Output the [X, Y] coordinate of the center of the cell containing the given text.  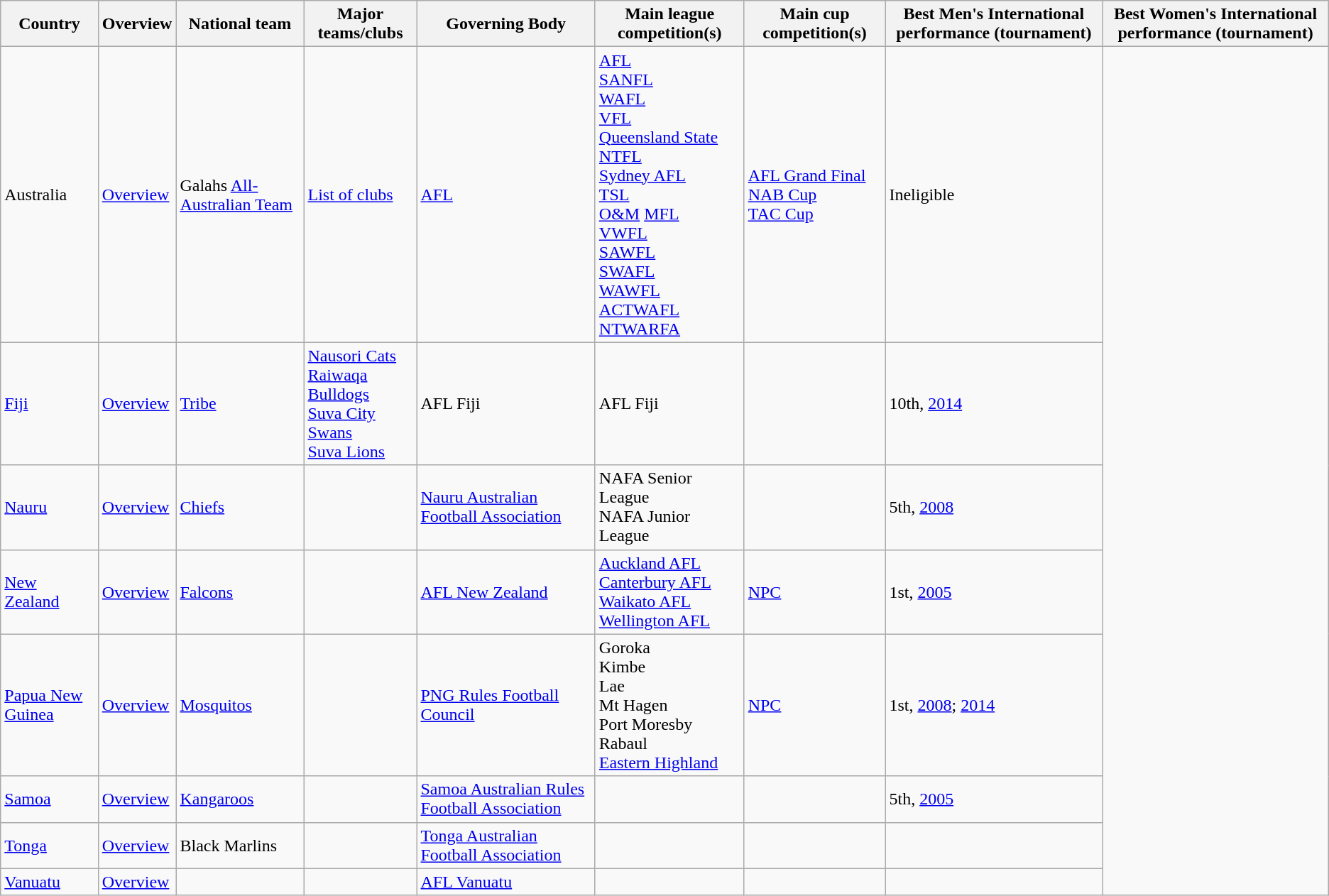
List of clubs [361, 195]
Papua New Guinea [50, 705]
PNG Rules Football Council [505, 705]
Mosquitos [240, 705]
1st, 2005 [994, 592]
Nauru [50, 507]
Governing Body [505, 24]
AFL Vanuatu [505, 882]
Kangaroos [240, 799]
Samoa [50, 799]
GorokaKimbeLaeMt HagenPort Moresby RabaulEastern Highland [669, 705]
Country [50, 24]
Tonga Australian Football Association [505, 845]
New Zealand [50, 592]
Nauru Australian Football Association [505, 507]
National team [240, 24]
Best Men's International performance (tournament) [994, 24]
NAFA Senior LeagueNAFA Junior League [669, 507]
AFL [505, 195]
Main league competition(s) [669, 24]
Main cup competition(s) [815, 24]
Fiji [50, 403]
Falcons [240, 592]
AFLSANFLWAFLVFLQueensland StateNTFLSydney AFLTSLO&M MFLVWFLSAWFLSWAFLWAWFLACTWAFLNTWARFA [669, 195]
Best Women's International performance (tournament) [1215, 24]
Tonga [50, 845]
Ineligible [994, 195]
Australia [50, 195]
5th, 2005 [994, 799]
10th, 2014 [994, 403]
1st, 2008; 2014 [994, 705]
Auckland AFLCanterbury AFLWaikato AFLWellington AFL [669, 592]
Samoa Australian Rules Football Association [505, 799]
AFL New Zealand [505, 592]
Major teams/clubs [361, 24]
AFL Grand FinalNAB CupTAC Cup [815, 195]
Chiefs [240, 507]
Galahs All-Australian Team [240, 195]
Nausori CatsRaiwaqa BulldogsSuva City SwansSuva Lions [361, 403]
Tribe [240, 403]
Vanuatu [50, 882]
Black Marlins [240, 845]
5th, 2008 [994, 507]
